Output the [X, Y] coordinate of the center of the cell containing the given text.  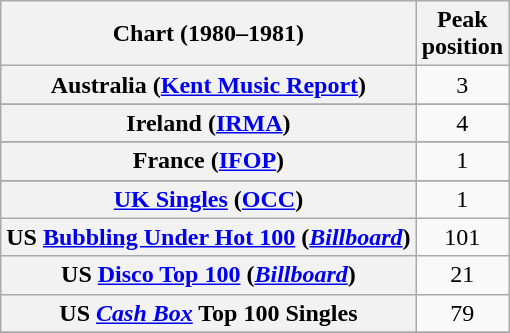
UK Singles (OCC) [208, 199]
79 [462, 313]
4 [462, 123]
US Cash Box Top 100 Singles [208, 313]
101 [462, 237]
3 [462, 85]
Australia (Kent Music Report) [208, 85]
Peakposition [462, 34]
21 [462, 275]
US Bubbling Under Hot 100 (Billboard) [208, 237]
US Disco Top 100 (Billboard) [208, 275]
Ireland (IRMA) [208, 123]
Chart (1980–1981) [208, 34]
France (IFOP) [208, 161]
